Extract the (x, y) coordinate from the center of the cell holding the provided text.  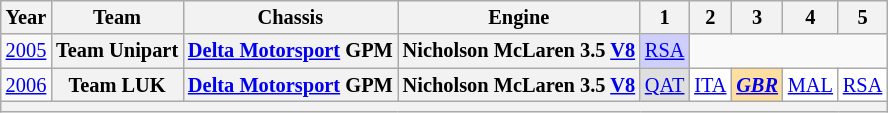
4 (810, 17)
Chassis (290, 17)
MAL (810, 85)
Team LUK (117, 85)
Year (26, 17)
GBR (757, 85)
3 (757, 17)
Team Unipart (117, 51)
ITA (710, 85)
2005 (26, 51)
5 (862, 17)
1 (664, 17)
2 (710, 17)
QAT (664, 85)
2006 (26, 85)
Team (117, 17)
Engine (519, 17)
